Scan for the cell matching the given text and deliver its [x, y] coordinate at center. 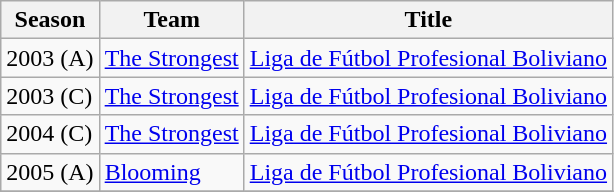
Blooming [172, 172]
Team [172, 20]
2003 (A) [50, 58]
Title [428, 20]
Season [50, 20]
2003 (C) [50, 96]
2005 (A) [50, 172]
2004 (C) [50, 134]
